Provide the (X, Y) coordinate of the cell's center where the given text is located.  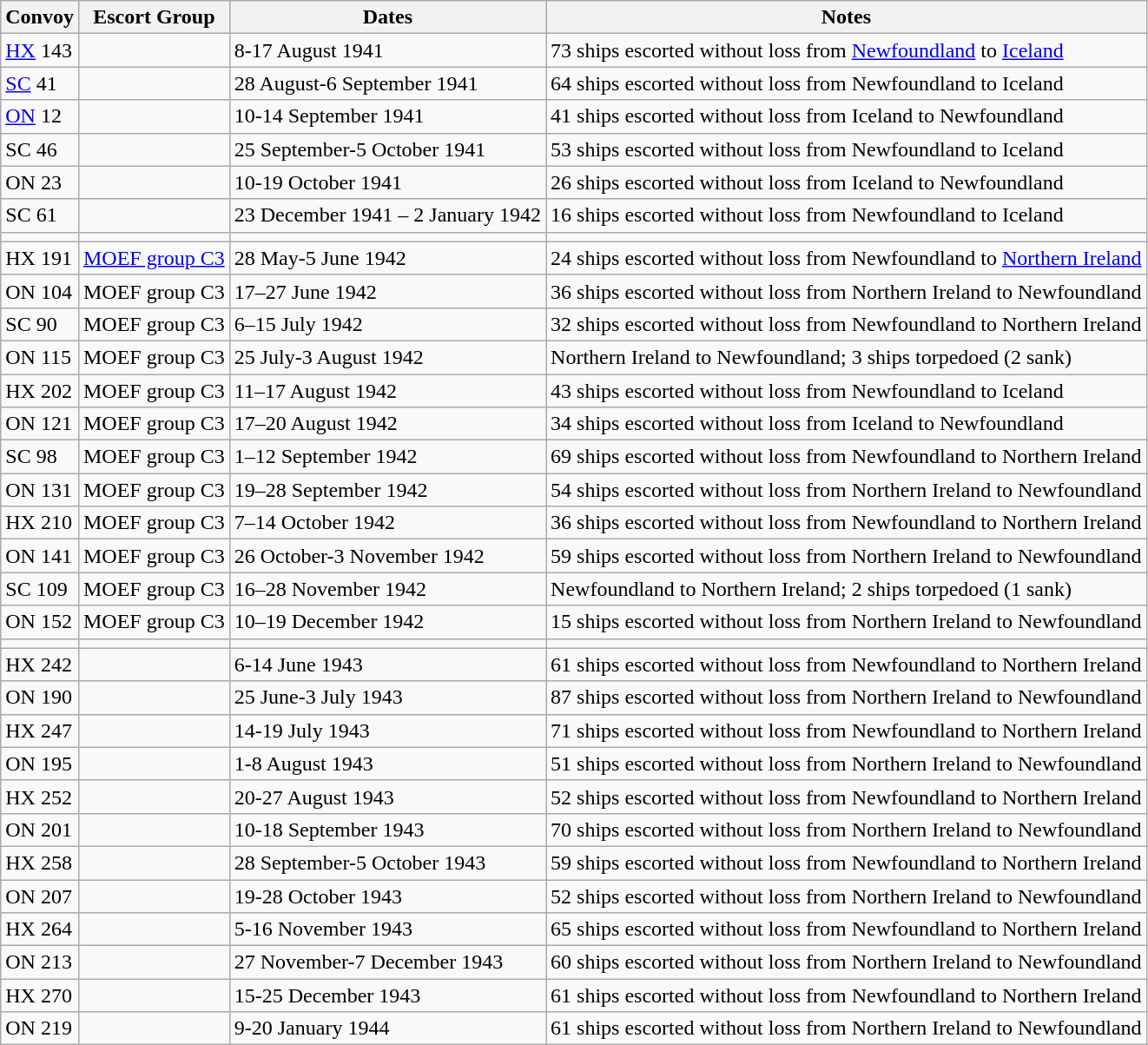
1–12 September 1942 (387, 457)
HX 270 (40, 995)
HX 210 (40, 523)
Notes (847, 17)
6–15 July 1942 (387, 324)
9-20 January 1944 (387, 1028)
SC 109 (40, 589)
ON 121 (40, 424)
HX 264 (40, 929)
Northern Ireland to Newfoundland; 3 ships torpedoed (2 sank) (847, 357)
71 ships escorted without loss from Newfoundland to Northern Ireland (847, 731)
Convoy (40, 17)
ON 219 (40, 1028)
ON 115 (40, 357)
SC 46 (40, 149)
10–19 December 1942 (387, 622)
25 September-5 October 1941 (387, 149)
73 ships escorted without loss from Newfoundland to Iceland (847, 50)
24 ships escorted without loss from Newfoundland to Northern Ireland (847, 258)
Dates (387, 17)
32 ships escorted without loss from Newfoundland to Northern Ireland (847, 324)
59 ships escorted without loss from Northern Ireland to Newfoundland (847, 556)
SC 98 (40, 457)
10-14 September 1941 (387, 116)
59 ships escorted without loss from Newfoundland to Northern Ireland (847, 863)
SC 41 (40, 83)
36 ships escorted without loss from Newfoundland to Northern Ireland (847, 523)
SC 61 (40, 215)
ON 213 (40, 962)
10-19 October 1941 (387, 182)
70 ships escorted without loss from Northern Ireland to Newfoundland (847, 830)
HX 258 (40, 863)
ON 190 (40, 698)
16–28 November 1942 (387, 589)
Escort Group (154, 17)
ON 141 (40, 556)
53 ships escorted without loss from Newfoundland to Iceland (847, 149)
28 September-5 October 1943 (387, 863)
HX 242 (40, 665)
61 ships escorted without loss from Northern Ireland to Newfoundland (847, 1028)
5-16 November 1943 (387, 929)
25 June-3 July 1943 (387, 698)
HX 252 (40, 797)
8-17 August 1941 (387, 50)
16 ships escorted without loss from Newfoundland to Iceland (847, 215)
60 ships escorted without loss from Northern Ireland to Newfoundland (847, 962)
15-25 December 1943 (387, 995)
15 ships escorted without loss from Northern Ireland to Newfoundland (847, 622)
1-8 August 1943 (387, 764)
23 December 1941 – 2 January 1942 (387, 215)
28 August-6 September 1941 (387, 83)
6-14 June 1943 (387, 665)
17–20 August 1942 (387, 424)
ON 207 (40, 896)
ON 152 (40, 622)
ON 131 (40, 490)
28 May-5 June 1942 (387, 258)
HX 247 (40, 731)
26 ships escorted without loss from Iceland to Newfoundland (847, 182)
43 ships escorted without loss from Newfoundland to Iceland (847, 390)
27 November-7 December 1943 (387, 962)
HX 143 (40, 50)
34 ships escorted without loss from Iceland to Newfoundland (847, 424)
65 ships escorted without loss from Newfoundland to Northern Ireland (847, 929)
ON 23 (40, 182)
69 ships escorted without loss from Newfoundland to Northern Ireland (847, 457)
26 October-3 November 1942 (387, 556)
HX 191 (40, 258)
52 ships escorted without loss from Northern Ireland to Newfoundland (847, 896)
51 ships escorted without loss from Northern Ireland to Newfoundland (847, 764)
11–17 August 1942 (387, 390)
HX 202 (40, 390)
19–28 September 1942 (387, 490)
ON 195 (40, 764)
64 ships escorted without loss from Newfoundland to Iceland (847, 83)
54 ships escorted without loss from Northern Ireland to Newfoundland (847, 490)
19-28 October 1943 (387, 896)
14-19 July 1943 (387, 731)
7–14 October 1942 (387, 523)
36 ships escorted without loss from Northern Ireland to Newfoundland (847, 291)
25 July-3 August 1942 (387, 357)
17–27 June 1942 (387, 291)
ON 12 (40, 116)
20-27 August 1943 (387, 797)
ON 104 (40, 291)
41 ships escorted without loss from Iceland to Newfoundland (847, 116)
SC 90 (40, 324)
52 ships escorted without loss from Newfoundland to Northern Ireland (847, 797)
Newfoundland to Northern Ireland; 2 ships torpedoed (1 sank) (847, 589)
10-18 September 1943 (387, 830)
ON 201 (40, 830)
87 ships escorted without loss from Northern Ireland to Newfoundland (847, 698)
